Capture the cell that displays the provided text and extract its (X, Y) central coordinate. 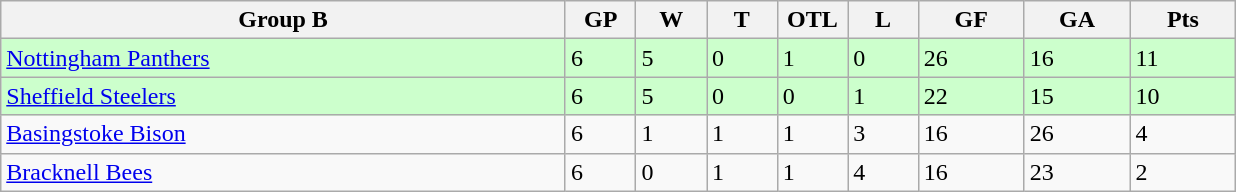
GP (600, 20)
3 (884, 134)
Nottingham Panthers (284, 58)
T (742, 20)
GA (1077, 20)
GF (971, 20)
11 (1183, 58)
W (672, 20)
L (884, 20)
Sheffield Steelers (284, 96)
10 (1183, 96)
23 (1077, 172)
OTL (812, 20)
15 (1077, 96)
Bracknell Bees (284, 172)
22 (971, 96)
Group B (284, 20)
Pts (1183, 20)
2 (1183, 172)
Basingstoke Bison (284, 134)
